For the text-containing cell, return its midpoint in [x, y] coordinate format. 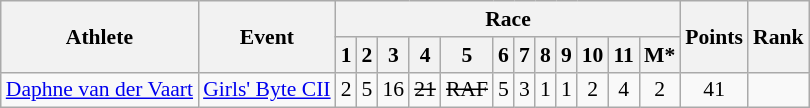
Athlete [100, 36]
41 [714, 90]
Race [508, 19]
6 [504, 55]
11 [624, 55]
7 [524, 55]
Points [714, 36]
9 [566, 55]
10 [593, 55]
Girls' Byte CII [267, 90]
8 [546, 55]
21 [425, 90]
M* [660, 55]
Rank [778, 36]
Daphne van der Vaart [100, 90]
Event [267, 36]
16 [393, 90]
RAF [467, 90]
